Return the [x, y] coordinate for the center point of the cell that contains the specified text.  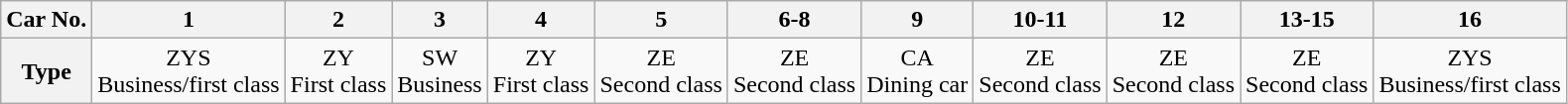
3 [440, 20]
1 [189, 20]
10-11 [1040, 20]
5 [661, 20]
2 [338, 20]
6-8 [794, 20]
CADining car [917, 71]
9 [917, 20]
12 [1173, 20]
16 [1470, 20]
SWBusiness [440, 71]
Type [47, 71]
Car No. [47, 20]
4 [541, 20]
13-15 [1307, 20]
